Detect which cell encompasses the target text, then output its [x, y] center coordinate. 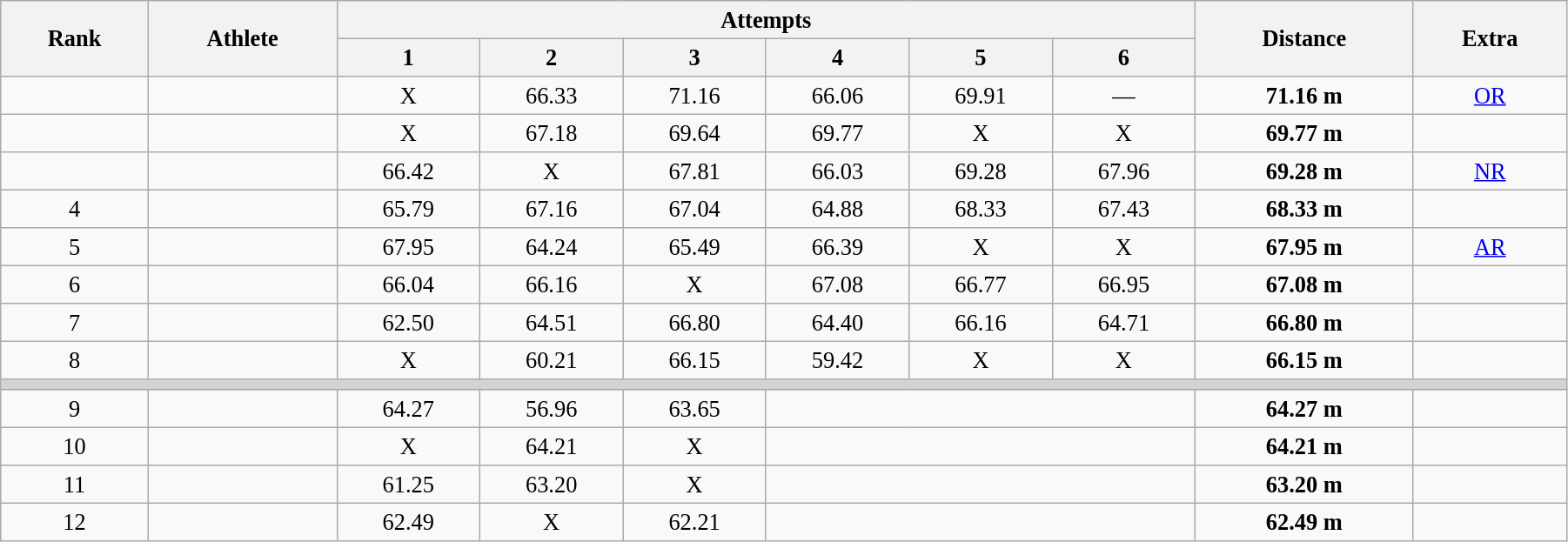
66.80 [694, 323]
59.42 [837, 360]
Distance [1304, 38]
64.21 m [1304, 446]
67.04 [694, 209]
67.16 [551, 209]
66.15 [694, 360]
66.80 m [1304, 323]
69.77 [837, 133]
3 [694, 57]
67.95 m [1304, 247]
64.88 [837, 209]
OR [1490, 95]
69.28 m [1304, 171]
67.08 [837, 284]
71.16 m [1304, 95]
Rank [75, 38]
65.79 [408, 209]
12 [75, 522]
67.08 m [1304, 284]
69.91 [981, 95]
64.71 [1123, 323]
69.64 [694, 133]
66.39 [837, 247]
68.33 [981, 209]
Attempts [766, 19]
67.43 [1123, 209]
71.16 [694, 95]
67.95 [408, 247]
66.15 m [1304, 360]
10 [75, 446]
2 [551, 57]
64.27 m [1304, 409]
62.21 [694, 522]
8 [75, 360]
67.18 [551, 133]
67.96 [1123, 171]
NR [1490, 171]
65.49 [694, 247]
66.04 [408, 284]
68.33 m [1304, 209]
11 [75, 485]
66.03 [837, 171]
Extra [1490, 38]
63.65 [694, 409]
62.50 [408, 323]
66.06 [837, 95]
66.77 [981, 284]
64.21 [551, 446]
62.49 [408, 522]
9 [75, 409]
64.40 [837, 323]
67.81 [694, 171]
1 [408, 57]
66.95 [1123, 284]
66.42 [408, 171]
— [1123, 95]
64.27 [408, 409]
7 [75, 323]
56.96 [551, 409]
62.49 m [1304, 522]
64.24 [551, 247]
61.25 [408, 485]
63.20 [551, 485]
64.51 [551, 323]
69.28 [981, 171]
Athlete [242, 38]
AR [1490, 247]
60.21 [551, 360]
66.33 [551, 95]
69.77 m [1304, 133]
63.20 m [1304, 485]
